Extract the [x, y] coordinate from the center of the cell holding the provided text.  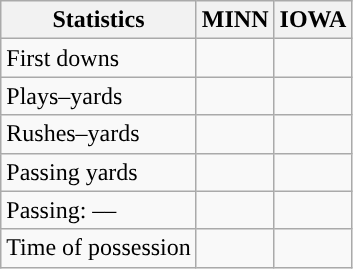
Plays–yards [99, 96]
MINN [235, 20]
IOWA [313, 20]
Passing yards [99, 172]
Rushes–yards [99, 134]
Time of possession [99, 248]
Statistics [99, 20]
First downs [99, 58]
Passing: –– [99, 210]
